Locate the cell with the specified text and output its (X, Y) center coordinate. 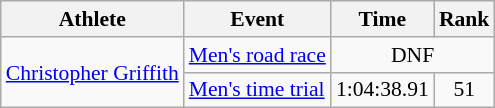
1:04:38.91 (382, 90)
51 (464, 90)
Christopher Griffith (92, 72)
Men's road race (258, 55)
Men's time trial (258, 90)
Athlete (92, 19)
Event (258, 19)
DNF (413, 55)
Rank (464, 19)
Time (382, 19)
